From the cell containing the given text, extract its center point as (X, Y) coordinate. 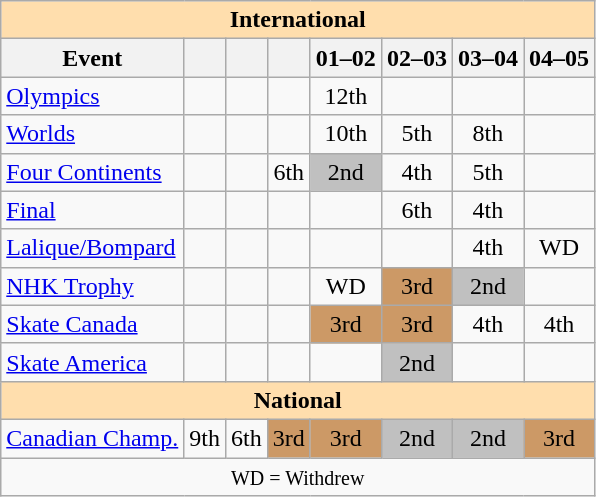
Four Continents (92, 172)
National (298, 400)
Skate America (92, 362)
Skate Canada (92, 324)
NHK Trophy (92, 286)
02–03 (416, 58)
Event (92, 58)
12th (346, 96)
9th (205, 438)
Lalique/Bompard (92, 248)
WD = Withdrew (298, 477)
Olympics (92, 96)
8th (488, 134)
International (298, 20)
Canadian Champ. (92, 438)
Worlds (92, 134)
01–02 (346, 58)
04–05 (560, 58)
Final (92, 210)
10th (346, 134)
03–04 (488, 58)
